Find where the given text appears and provide that cell's center as (x, y) coordinate. 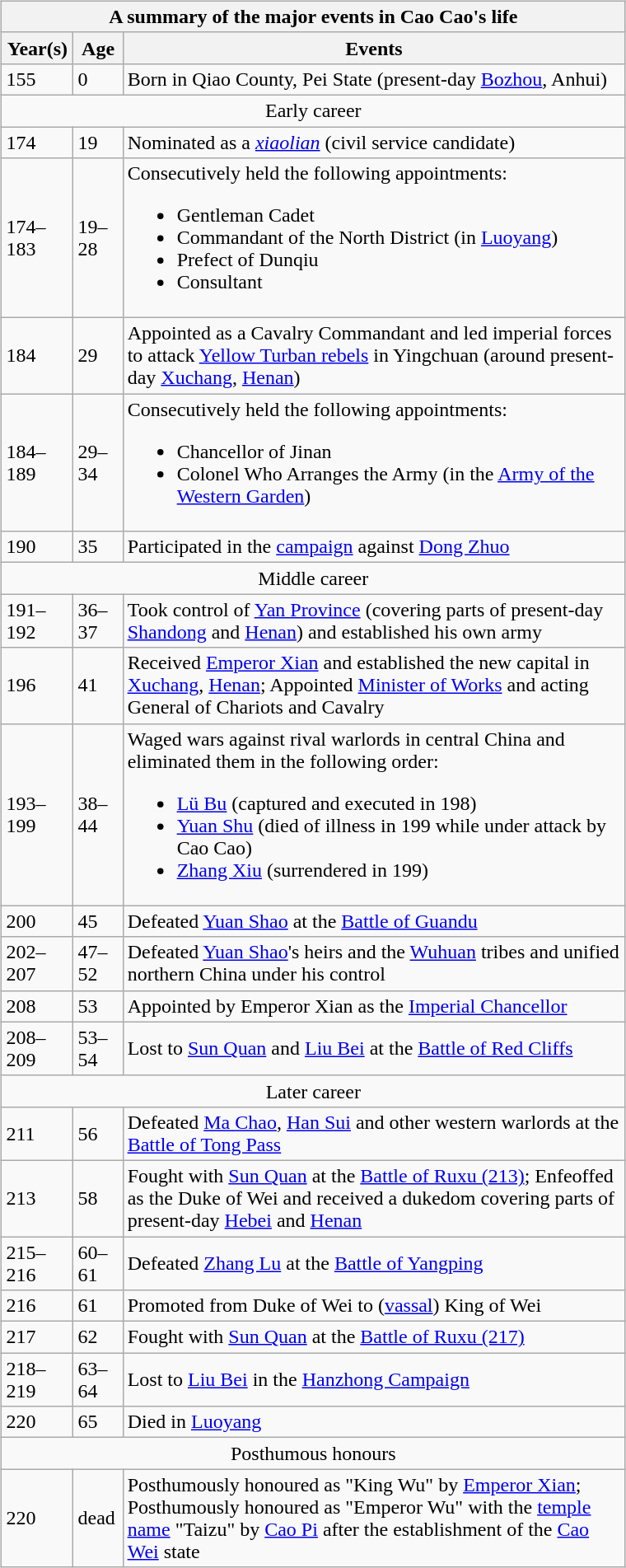
0 (98, 79)
196 (38, 686)
35 (98, 547)
211 (38, 1134)
184–189 (38, 463)
Later career (313, 1091)
58 (98, 1198)
Lost to Liu Bei in the Hanzhong Campaign (374, 1379)
29–34 (98, 463)
208 (38, 1006)
208–209 (38, 1048)
Fought with Sun Quan at the Battle of Ruxu (217) (374, 1337)
19–28 (98, 238)
202–207 (38, 964)
45 (98, 921)
29 (98, 356)
38–44 (98, 814)
155 (38, 79)
63–64 (98, 1379)
Born in Qiao County, Pei State (present-day Bozhou, Anhui) (374, 79)
Participated in the campaign against Dong Zhuo (374, 547)
65 (98, 1422)
Appointed as a Cavalry Commandant and led imperial forces to attack Yellow Turban rebels in Yingchuan (around present-day Xuchang, Henan) (374, 356)
Promoted from Duke of Wei to (vassal) King of Wei (374, 1306)
19 (98, 143)
Consecutively held the following appointments:Chancellor of JinanColonel Who Arranges the Army (in the Army of the Western Garden) (374, 463)
Year(s) (38, 48)
61 (98, 1306)
41 (98, 686)
Consecutively held the following appointments:Gentleman CadetCommandant of the North District (in Luoyang)Prefect of DunqiuConsultant (374, 238)
Defeated Ma Chao, Han Sui and other western warlords at the Battle of Tong Pass (374, 1134)
47–52 (98, 964)
Events (374, 48)
Took control of Yan Province (covering parts of present-day Shandong and Henan) and established his own army (374, 621)
60–61 (98, 1262)
Early career (313, 110)
Defeated Yuan Shao at the Battle of Guandu (374, 921)
Appointed by Emperor Xian as the Imperial Chancellor (374, 1006)
53–54 (98, 1048)
62 (98, 1337)
Nominated as a xiaolian (civil service candidate) (374, 143)
Posthumous honours (313, 1453)
Middle career (313, 578)
Lost to Sun Quan and Liu Bei at the Battle of Red Cliffs (374, 1048)
Defeated Yuan Shao's heirs and the Wuhuan tribes and unified northern China under his control (374, 964)
200 (38, 921)
Defeated Zhang Lu at the Battle of Yangping (374, 1262)
191–192 (38, 621)
36–37 (98, 621)
216 (38, 1306)
213 (38, 1198)
193–199 (38, 814)
218–219 (38, 1379)
Died in Luoyang (374, 1422)
Received Emperor Xian and established the new capital in Xuchang, Henan; Appointed Minister of Works and acting General of Chariots and Cavalry (374, 686)
dead (98, 1518)
53 (98, 1006)
56 (98, 1134)
215–216 (38, 1262)
A summary of the major events in Cao Cao's life (313, 16)
174 (38, 143)
184 (38, 356)
Age (98, 48)
Fought with Sun Quan at the Battle of Ruxu (213); Enfeoffed as the Duke of Wei and received a dukedom covering parts of present-day Hebei and Henan (374, 1198)
217 (38, 1337)
174–183 (38, 238)
190 (38, 547)
